Determine the (X, Y) coordinate at the center of the cell enclosing the given text.  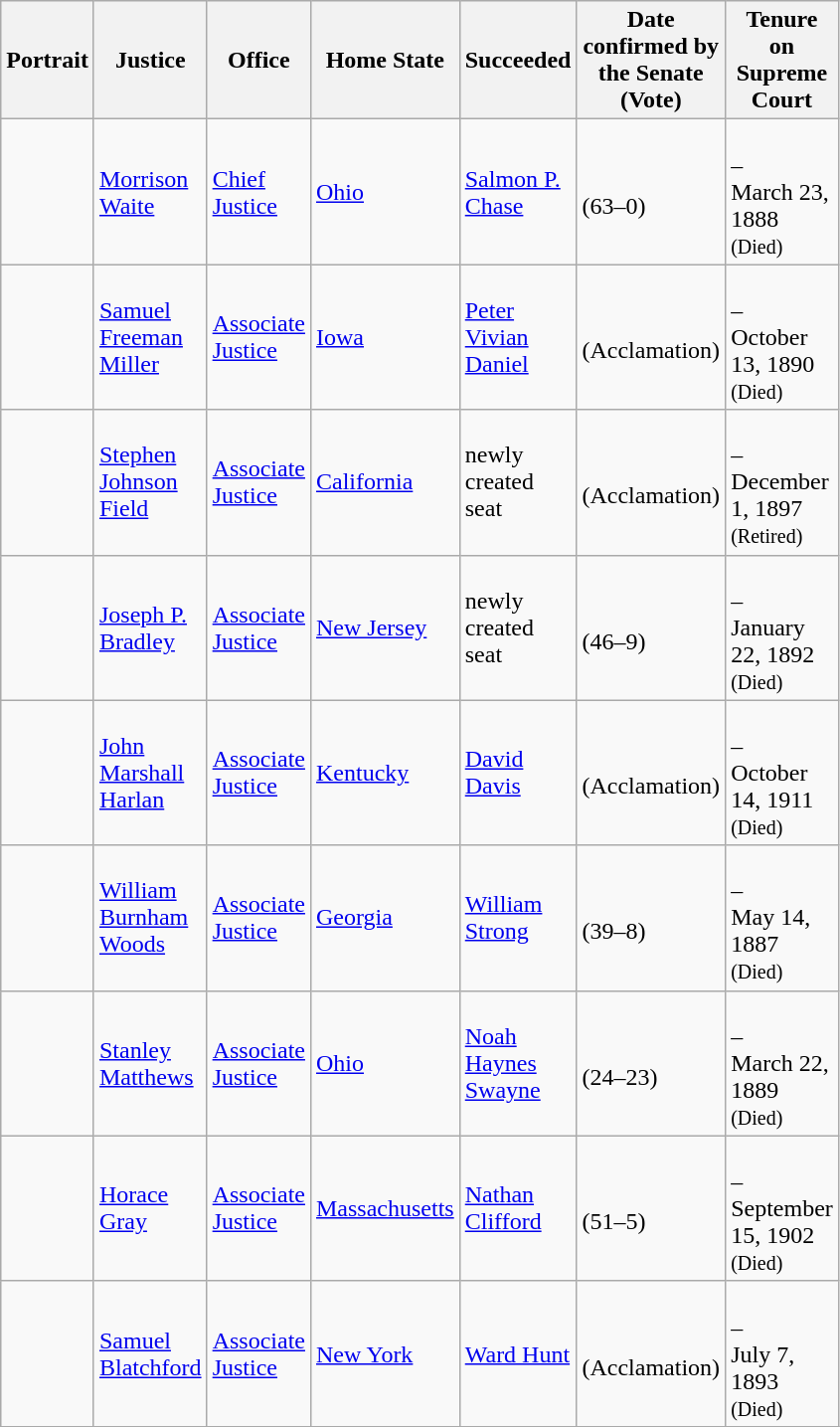
Tenure on Supreme Court (782, 60)
New Jersey (385, 627)
Georgia (385, 918)
John Marshall Harlan (150, 773)
Joseph P. Bradley (150, 627)
–January 22, 1892(Died) (782, 627)
Stephen Johnson Field (150, 482)
–July 7, 1893(Died) (782, 1353)
(46–9) (651, 627)
–October 14, 1911(Died) (782, 773)
–March 23, 1888(Died) (782, 192)
Iowa (385, 337)
Noah Haynes Swayne (518, 1063)
–March 22, 1889(Died) (782, 1063)
New York (385, 1353)
Portrait (48, 60)
David Davis (518, 773)
Morrison Waite (150, 192)
Justice (150, 60)
Home State (385, 60)
Date confirmed by the Senate(Vote) (651, 60)
Salmon P. Chase (518, 192)
Horace Gray (150, 1208)
Succeeded (518, 60)
California (385, 482)
Office (258, 60)
Massachusetts (385, 1208)
(39–8) (651, 918)
(63–0) (651, 192)
–December 1, 1897(Retired) (782, 482)
Nathan Clifford (518, 1208)
Ward Hunt (518, 1353)
–September 15, 1902(Died) (782, 1208)
William Strong (518, 918)
Chief Justice (258, 192)
Samuel Freeman Miller (150, 337)
(24–23) (651, 1063)
Peter Vivian Daniel (518, 337)
William Burnham Woods (150, 918)
Stanley Matthews (150, 1063)
(51–5) (651, 1208)
Samuel Blatchford (150, 1353)
Kentucky (385, 773)
–May 14, 1887(Died) (782, 918)
–October 13, 1890(Died) (782, 337)
